Locate the cell with the specified text and output its (x, y) center coordinate. 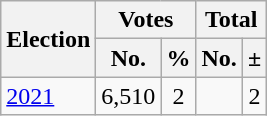
Election (48, 39)
Votes (146, 20)
± (254, 58)
6,510 (128, 96)
Total (232, 20)
% (178, 58)
2021 (48, 96)
